Capture the cell that displays the provided text and extract its (x, y) central coordinate. 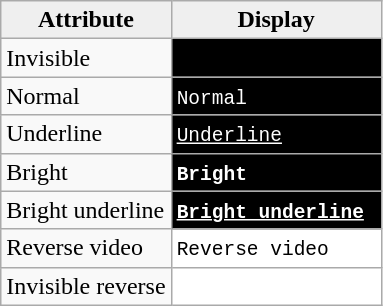
Display (276, 20)
Attribute (86, 20)
